Determine the (X, Y) coordinate at the center of the cell enclosing the given text.  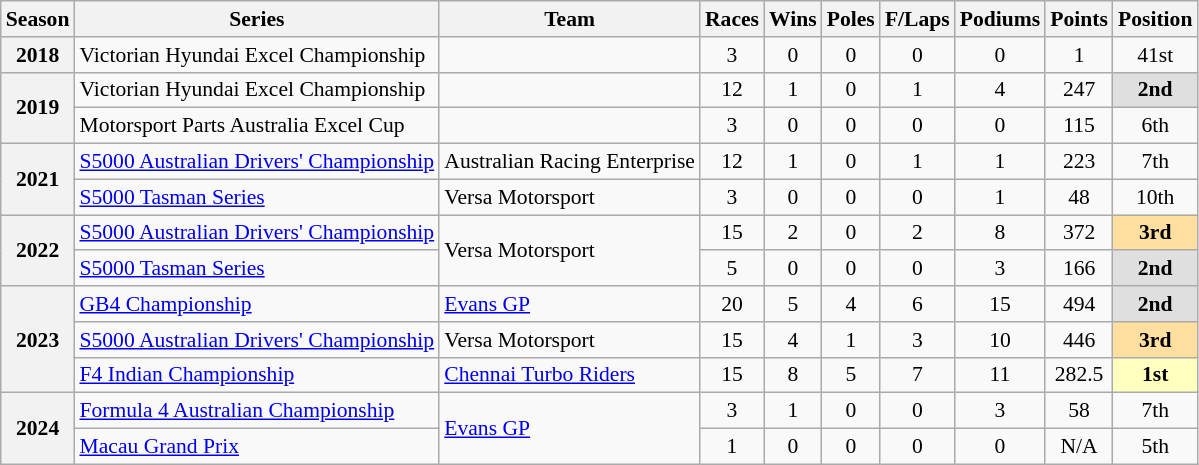
41st (1155, 55)
10 (1000, 340)
F4 Indian Championship (256, 375)
115 (1079, 126)
Macau Grand Prix (256, 447)
Poles (851, 19)
446 (1079, 340)
Wins (793, 19)
2022 (38, 250)
11 (1000, 375)
2019 (38, 108)
Races (732, 19)
N/A (1079, 447)
2024 (38, 428)
1st (1155, 375)
Formula 4 Australian Championship (256, 411)
20 (732, 304)
2021 (38, 180)
Points (1079, 19)
Series (256, 19)
223 (1079, 162)
Season (38, 19)
48 (1079, 197)
6 (918, 304)
10th (1155, 197)
5th (1155, 447)
GB4 Championship (256, 304)
372 (1079, 233)
Australian Racing Enterprise (570, 162)
2018 (38, 55)
Position (1155, 19)
494 (1079, 304)
Motorsport Parts Australia Excel Cup (256, 126)
282.5 (1079, 375)
247 (1079, 90)
58 (1079, 411)
Chennai Turbo Riders (570, 375)
166 (1079, 269)
F/Laps (918, 19)
2023 (38, 340)
6th (1155, 126)
7 (918, 375)
Podiums (1000, 19)
Team (570, 19)
